Determine the (x, y) coordinate at the center of the cell enclosing the given text.  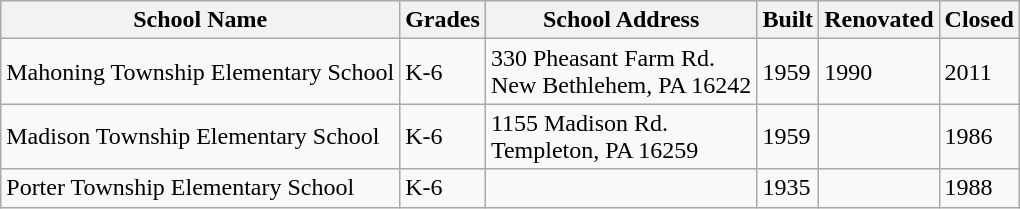
2011 (979, 72)
1986 (979, 136)
1155 Madison Rd. Templeton, PA 16259 (621, 136)
Built (788, 20)
Renovated (879, 20)
1935 (788, 188)
Mahoning Township Elementary School (200, 72)
1990 (879, 72)
School Name (200, 20)
1988 (979, 188)
Madison Township Elementary School (200, 136)
Porter Township Elementary School (200, 188)
Grades (443, 20)
School Address (621, 20)
Closed (979, 20)
330 Pheasant Farm Rd.New Bethlehem, PA 16242 (621, 72)
